Identify which cell holds the provided text, then report its [X, Y] central coordinate. 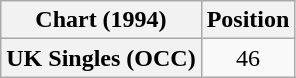
46 [248, 58]
UK Singles (OCC) [101, 58]
Position [248, 20]
Chart (1994) [101, 20]
